Pinpoint the cell where the given text exists, returning its (x, y) midpoint coordinate. 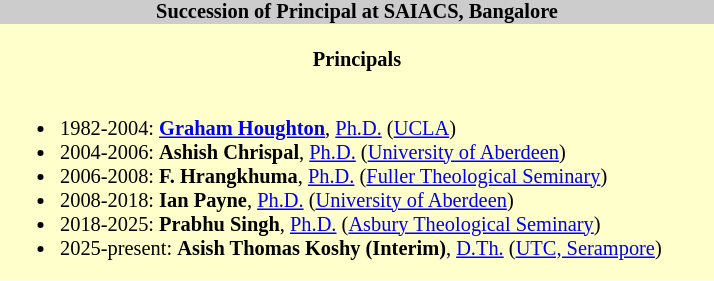
Principals (357, 48)
Succession of Principal at SAIACS, Bangalore (357, 12)
